From the cell containing the given text, extract its center point as (x, y) coordinate. 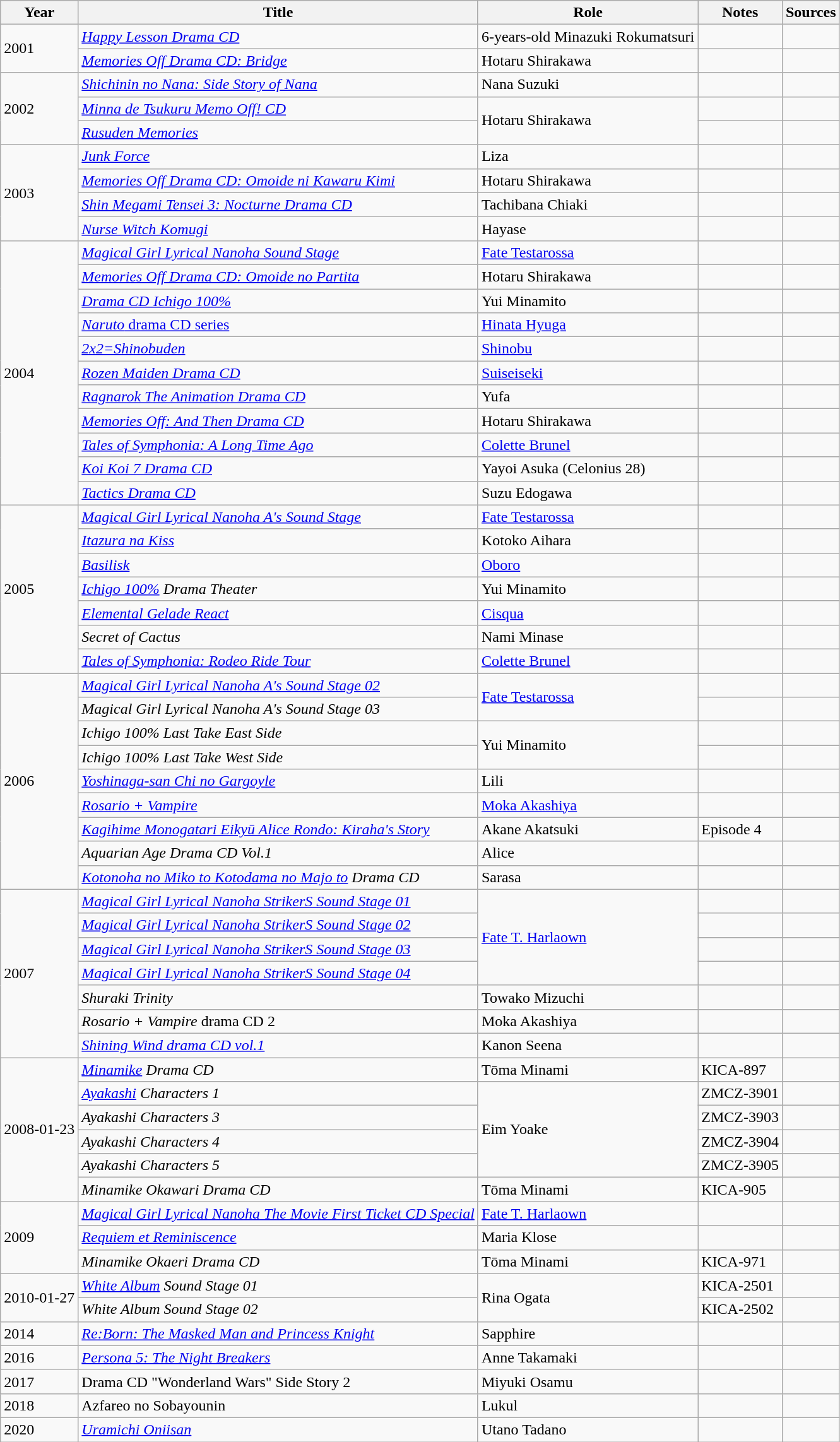
Akane Akatsuki (588, 829)
KICA-971 (740, 1262)
Tactics Drama CD (278, 493)
Koi Koi 7 Drama CD (278, 469)
Sources (810, 13)
Minamike Okaeri Drama CD (278, 1262)
Ayakashi Characters 4 (278, 1142)
Memories Off Drama CD: Omoide ni Kawaru Kimi (278, 180)
Uramichi Oniisan (278, 1429)
Eim Yoake (588, 1130)
Minna de Tsukuru Memo Off! CD (278, 109)
Oboro (588, 565)
White Album Sound Stage 01 (278, 1285)
Rusuden Memories (278, 133)
KICA-897 (740, 1070)
2004 (39, 372)
Shin Megami Tensei 3: Nocturne Drama CD (278, 204)
Yoshinaga-san Chi no Gargoyle (278, 781)
Drama CD "Wonderland Wars" Side Story 2 (278, 1381)
ZMCZ-3903 (740, 1118)
Ichigo 100% Last Take East Side (278, 733)
Miyuki Osamu (588, 1381)
Maria Klose (588, 1238)
Sapphire (588, 1333)
Kotonoha no Miko to Kotodama no Majo to Drama CD (278, 877)
Alice (588, 853)
Nana Suzuki (588, 85)
Utano Tadano (588, 1429)
Shichinin no Nana: Side Story of Nana (278, 85)
Liza (588, 157)
Ichigo 100% Last Take West Side (278, 757)
Nurse Witch Komugi (278, 228)
Lukul (588, 1405)
Cisqua (588, 613)
Tales of Symphonia: Rodeo Ride Tour (278, 661)
Tachibana Chiaki (588, 204)
Towako Mizuchi (588, 997)
Magical Girl Lyrical Nanoha StrikerS Sound Stage 01 (278, 901)
Happy Lesson Drama CD (278, 37)
Elemental Gelade React (278, 613)
2006 (39, 781)
2018 (39, 1405)
Lili (588, 781)
Memories Off Drama CD: Omoide no Partita (278, 276)
2014 (39, 1333)
Rina Ogata (588, 1297)
Kanon Seena (588, 1045)
Hinata Hyuga (588, 325)
Minamike Okawari Drama CD (278, 1190)
Aquarian Age Drama CD Vol.1 (278, 853)
Kotoko Aihara (588, 541)
6-years-old Minazuki Rokumatsuri (588, 37)
Kagihime Monogatari Eikyū Alice Rondo: Kiraha's Story (278, 829)
Hayase (588, 228)
ZMCZ-3904 (740, 1142)
Itazura na Kiss (278, 541)
Sarasa (588, 877)
Ichigo 100% Drama Theater (278, 589)
White Album Sound Stage 02 (278, 1309)
2001 (39, 49)
2x2=Shinobuden (278, 349)
Title (278, 13)
2003 (39, 192)
KICA-2501 (740, 1285)
Suzu Edogawa (588, 493)
Persona 5: The Night Breakers (278, 1357)
2010-01-27 (39, 1297)
2007 (39, 973)
Rozen Maiden Drama CD (278, 373)
Magical Girl Lyrical Nanoha The Movie First Ticket CD Special (278, 1214)
Magical Girl Lyrical Nanoha StrikerS Sound Stage 03 (278, 949)
Re:Born: The Masked Man and Princess Knight (278, 1333)
2016 (39, 1357)
Rosario + Vampire drama CD 2 (278, 1021)
Shuraki Trinity (278, 997)
2020 (39, 1429)
Ayakashi Characters 3 (278, 1118)
Secret of Cactus (278, 637)
Ragnarok The Animation Drama CD (278, 397)
Role (588, 13)
2009 (39, 1238)
2008-01-23 (39, 1130)
Rosario + Vampire (278, 805)
Magical Girl Lyrical Nanoha A's Sound Stage (278, 517)
Basilisk (278, 565)
Year (39, 13)
Azfareo no Sobayounin (278, 1405)
2017 (39, 1381)
Notes (740, 13)
KICA-2502 (740, 1309)
2005 (39, 589)
Magical Girl Lyrical Nanoha StrikerS Sound Stage 02 (278, 925)
Drama CD Ichigo 100% (278, 301)
Shining Wind drama CD vol.1 (278, 1045)
Yufa (588, 397)
Junk Force (278, 157)
Suiseiseki (588, 373)
KICA-905 (740, 1190)
Magical Girl Lyrical Nanoha A's Sound Stage 02 (278, 685)
Naruto drama CD series (278, 325)
Anne Takamaki (588, 1357)
Memories Off Drama CD: Bridge (278, 61)
Magical Girl Lyrical Nanoha A's Sound Stage 03 (278, 709)
Episode 4 (740, 829)
Nami Minase (588, 637)
Magical Girl Lyrical Nanoha StrikerS Sound Stage 04 (278, 973)
ZMCZ-3905 (740, 1166)
Ayakashi Characters 5 (278, 1166)
Minamike Drama CD (278, 1070)
Memories Off: And Then Drama CD (278, 421)
Shinobu (588, 349)
Magical Girl Lyrical Nanoha Sound Stage (278, 252)
ZMCZ-3901 (740, 1094)
2002 (39, 109)
Requiem et Reminiscence (278, 1238)
Ayakashi Characters 1 (278, 1094)
Yayoi Asuka (Celonius 28) (588, 469)
Tales of Symphonia: A Long Time Ago (278, 445)
